Capture the cell that displays the provided text and extract its (x, y) central coordinate. 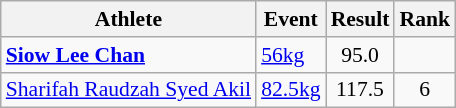
95.0 (360, 55)
117.5 (360, 90)
56kg (290, 55)
Result (360, 19)
Siow Lee Chan (128, 55)
Sharifah Raudzah Syed Akil (128, 90)
Rank (424, 19)
Athlete (128, 19)
6 (424, 90)
Event (290, 19)
82.5kg (290, 90)
